Return the [X, Y] coordinate for the center point of the cell that contains the specified text.  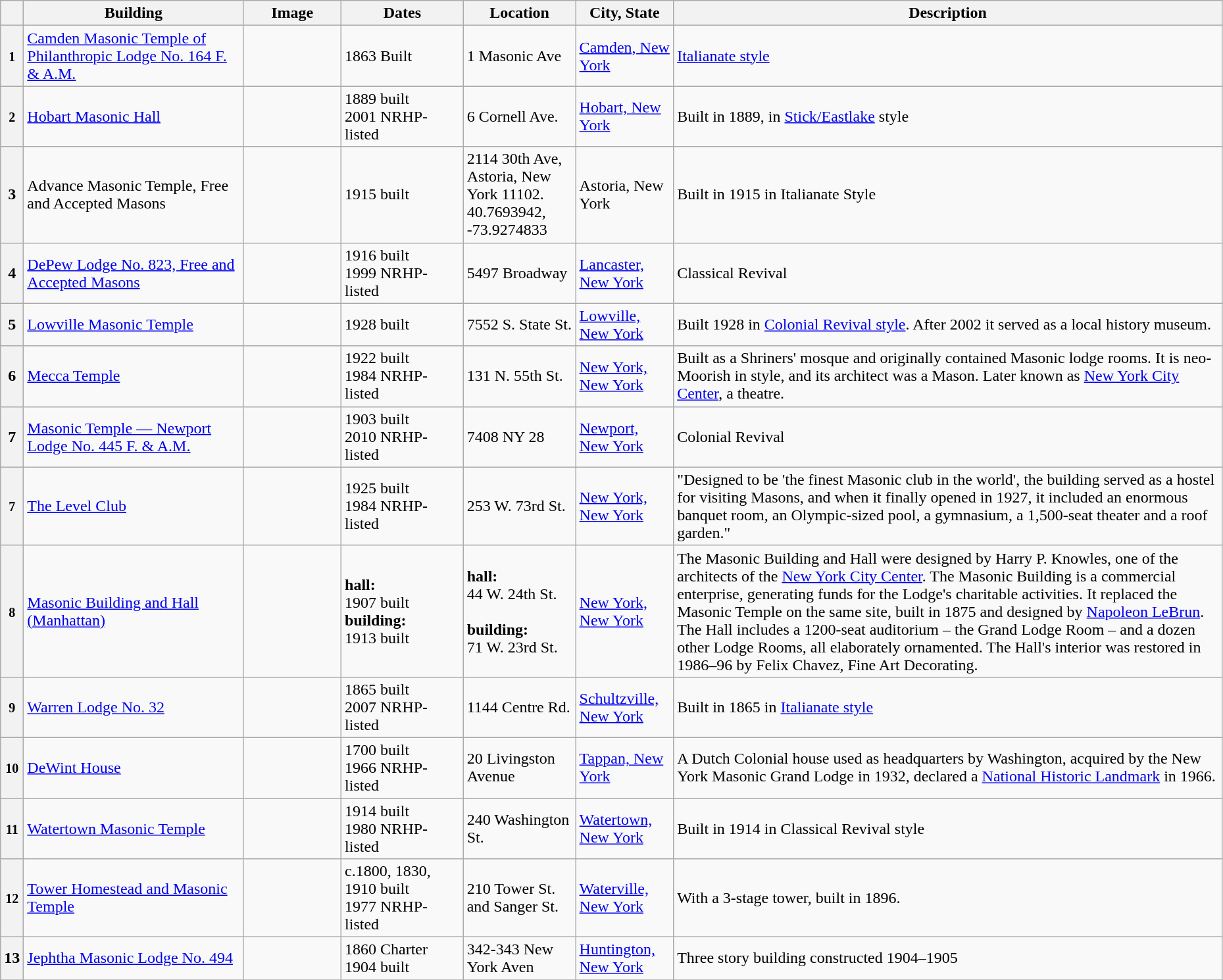
With a 3-stage tower, built in 1896. [948, 898]
Tappan, New York [625, 768]
hall:1907 builtbuilding:1913 built [403, 611]
Tower Homestead and Masonic Temple [134, 898]
Description [948, 13]
Colonial Revival [948, 437]
1925 built1984 NRHP-listed [403, 506]
Waterville, New York [625, 898]
Lowville Masonic Temple [134, 325]
1928 built [403, 325]
2 [12, 116]
Lowville, New York [625, 325]
Watertown, New York [625, 829]
1 Masonic Ave [520, 56]
342-343 New York Aven [520, 959]
DePew Lodge No. 823, Free and Accepted Masons [134, 273]
Italianate style [948, 56]
Built in 1865 in Italianate style [948, 707]
Building [134, 13]
Warren Lodge No. 32 [134, 707]
hall:44 W. 24th St.building:71 W. 23rd St. [520, 611]
253 W. 73rd St. [520, 506]
Camden, New York [625, 56]
5 [12, 325]
10 [12, 768]
1922 built1984 NRHP-listed [403, 376]
Lancaster, New York [625, 273]
1144 Centre Rd. [520, 707]
1865 built2007 NRHP-listed [403, 707]
240 Washington St. [520, 829]
Huntington, New York [625, 959]
DeWint House [134, 768]
7408 NY 28 [520, 437]
Built 1928 in Colonial Revival style. After 2002 it served as a local history museum. [948, 325]
Built in 1914 in Classical Revival style [948, 829]
131 N. 55th St. [520, 376]
Three story building constructed 1904–1905 [948, 959]
Schultzville, New York [625, 707]
5497 Broadway [520, 273]
Dates [403, 13]
The Level Club [134, 506]
Hobart Masonic Hall [134, 116]
9 [12, 707]
Jephtha Masonic Lodge No. 494 [134, 959]
Built in 1915 in Italianate Style [948, 195]
Classical Revival [948, 273]
Masonic Temple — Newport Lodge No. 445 F. & A.M. [134, 437]
20 Livingston Avenue [520, 768]
Mecca Temple [134, 376]
Watertown Masonic Temple [134, 829]
Newport, New York [625, 437]
Hobart, New York [625, 116]
1863 Built [403, 56]
Camden Masonic Temple of Philanthropic Lodge No. 164 F. & A.M. [134, 56]
1914 built1980 NRHP-listed [403, 829]
4 [12, 273]
City, State [625, 13]
1915 built [403, 195]
6 Cornell Ave. [520, 116]
1889 built2001 NRHP-listed [403, 116]
2114 30th Ave, Astoria, New York 11102.40.7693942, -73.9274833 [520, 195]
1700 built1966 NRHP-listed [403, 768]
6 [12, 376]
c.1800, 1830, 1910 built1977 NRHP-listed [403, 898]
Built in 1889, in Stick/Eastlake style [948, 116]
Advance Masonic Temple, Free and Accepted Masons [134, 195]
1860 Charter1904 built [403, 959]
8 [12, 611]
Astoria, New York [625, 195]
12 [12, 898]
11 [12, 829]
Image [292, 13]
1916 built1999 NRHP-listed [403, 273]
7552 S. State St. [520, 325]
Masonic Building and Hall (Manhattan) [134, 611]
210 Tower St. and Sanger St. [520, 898]
3 [12, 195]
13 [12, 959]
1903 built2010 NRHP-listed [403, 437]
1 [12, 56]
Location [520, 13]
